Search for the cell housing the specified text and yield its [X, Y] center coordinate. 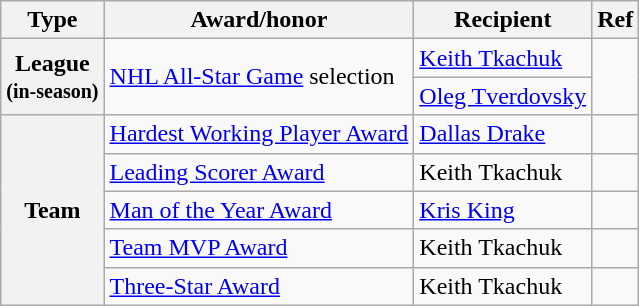
Ref [616, 20]
Man of the Year Award [259, 210]
League(in-season) [52, 77]
Three-Star Award [259, 286]
Recipient [503, 20]
Kris King [503, 210]
Hardest Working Player Award [259, 134]
Leading Scorer Award [259, 172]
NHL All-Star Game selection [259, 77]
Type [52, 20]
Oleg Tverdovsky [503, 96]
Award/honor [259, 20]
Team MVP Award [259, 248]
Team [52, 210]
Dallas Drake [503, 134]
